Find where the given text appears and provide that cell's center as [x, y] coordinate. 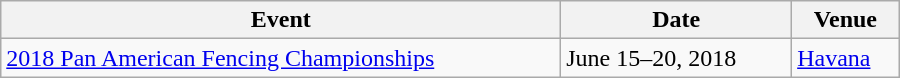
Event [281, 20]
Havana [846, 58]
2018 Pan American Fencing Championships [281, 58]
Venue [846, 20]
June 15–20, 2018 [676, 58]
Date [676, 20]
